Pinpoint the cell where the given text exists, returning its [x, y] midpoint coordinate. 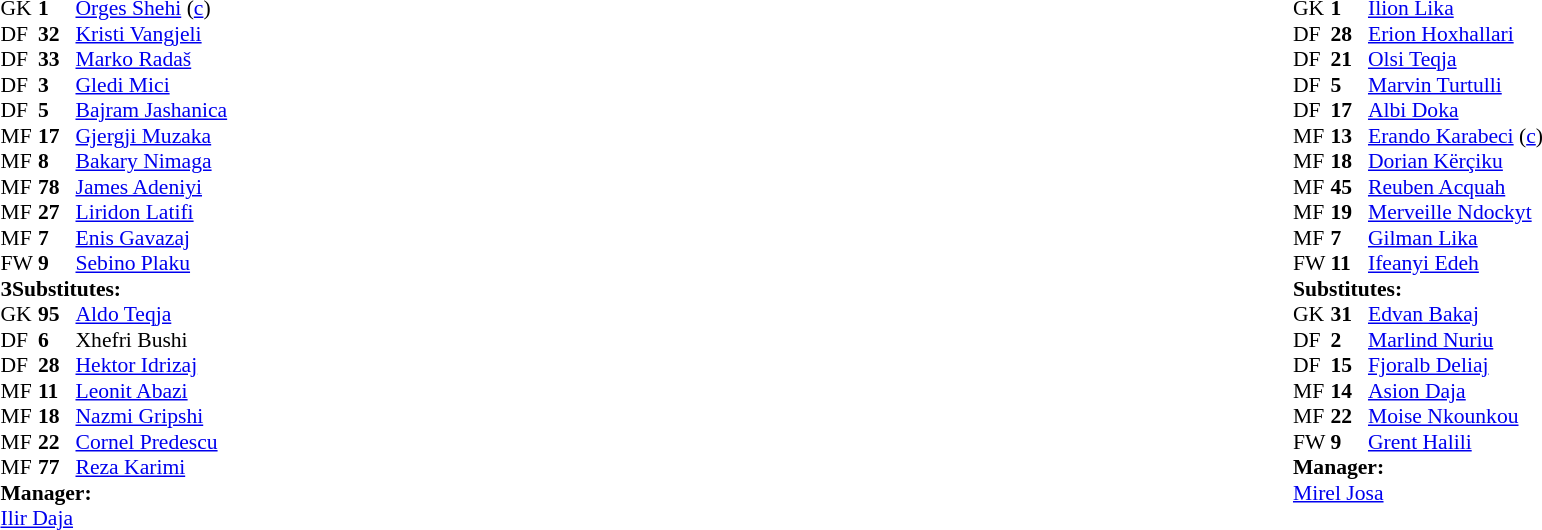
Marko Radaš [152, 59]
Sebino Plaku [152, 263]
Bajram Jashanica [152, 111]
Kristi Vangjeli [152, 34]
Cornel Predescu [152, 442]
2 [1349, 340]
27 [57, 213]
Leonit Abazi [152, 391]
Reza Karimi [152, 467]
31 [1349, 315]
ЗSubstitutes: [114, 289]
3 [57, 85]
Gjergji Muzaka [152, 136]
21 [1349, 59]
Gledi Mici [152, 85]
8 [57, 161]
Bakary Nimaga [152, 161]
James Adeniyi [152, 187]
Manager: [114, 493]
13 [1349, 136]
32 [57, 34]
Enis Gavazaj [152, 238]
77 [57, 467]
45 [1349, 187]
Nazmi Gripshi [152, 417]
15 [1349, 365]
78 [57, 187]
Aldo Teqja [152, 315]
14 [1349, 391]
95 [57, 315]
33 [57, 59]
6 [57, 340]
19 [1349, 213]
Liridon Latifi [152, 213]
Xhefri Bushi [152, 340]
Hektor Idrizaj [152, 365]
